Scan for the cell matching the given text and deliver its (X, Y) coordinate at center. 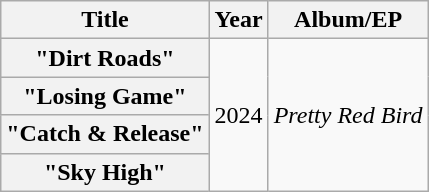
Title (105, 20)
"Losing Game" (105, 96)
"Catch & Release" (105, 134)
2024 (238, 115)
Year (238, 20)
"Dirt Roads" (105, 58)
Album/EP (348, 20)
"Sky High" (105, 172)
Pretty Red Bird (348, 115)
